Capture the cell that displays the provided text and extract its (X, Y) central coordinate. 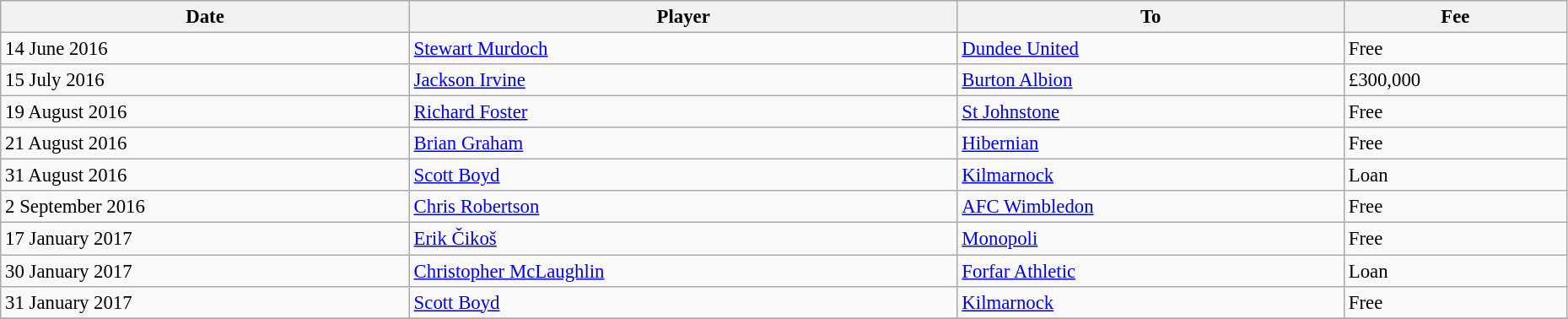
To (1150, 17)
Christopher McLaughlin (683, 271)
Burton Albion (1150, 80)
14 June 2016 (206, 49)
31 August 2016 (206, 176)
19 August 2016 (206, 112)
21 August 2016 (206, 143)
£300,000 (1455, 80)
Monopoli (1150, 239)
30 January 2017 (206, 271)
St Johnstone (1150, 112)
Brian Graham (683, 143)
Date (206, 17)
31 January 2017 (206, 302)
Richard Foster (683, 112)
Chris Robertson (683, 207)
Jackson Irvine (683, 80)
Fee (1455, 17)
Forfar Athletic (1150, 271)
Hibernian (1150, 143)
Stewart Murdoch (683, 49)
17 January 2017 (206, 239)
15 July 2016 (206, 80)
Erik Čikoš (683, 239)
Player (683, 17)
2 September 2016 (206, 207)
AFC Wimbledon (1150, 207)
Dundee United (1150, 49)
